Locate the cell with the specified text and output its [X, Y] center coordinate. 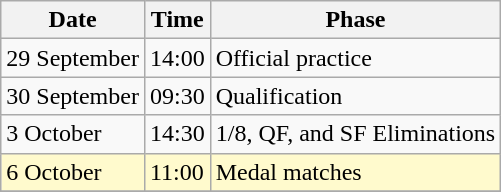
3 October [73, 134]
Official practice [356, 58]
Date [73, 20]
14:30 [177, 134]
29 September [73, 58]
6 October [73, 172]
Phase [356, 20]
Time [177, 20]
Qualification [356, 96]
Medal matches [356, 172]
30 September [73, 96]
09:30 [177, 96]
14:00 [177, 58]
1/8, QF, and SF Eliminations [356, 134]
11:00 [177, 172]
